Provide the [x, y] coordinate of the cell's center where the given text is located.  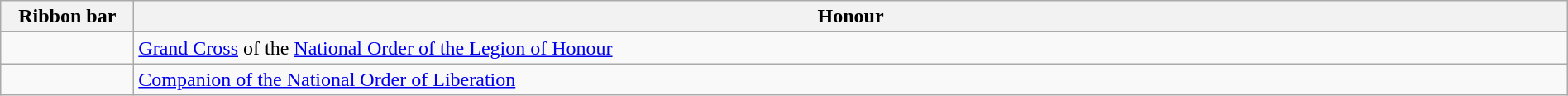
Companion of the National Order of Liberation [850, 79]
Grand Cross of the National Order of the Legion of Honour [850, 48]
Ribbon bar [68, 17]
Honour [850, 17]
